Find where the given text appears and provide that cell's center as (x, y) coordinate. 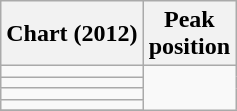
Peakposition (189, 34)
Chart (2012) (72, 34)
